For the text-containing cell, return its midpoint in (X, Y) coordinate format. 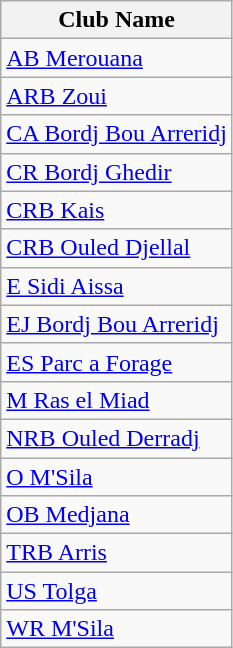
E Sidi Aissa (117, 286)
US Tolga (117, 591)
EJ Bordj Bou Arreridj (117, 324)
O M'Sila (117, 477)
WR M'Sila (117, 629)
OB Medjana (117, 515)
M Ras el Miad (117, 400)
Club Name (117, 20)
ES Parc a Forage (117, 362)
ARB Zoui (117, 96)
CRB Kais (117, 210)
AB Merouana (117, 58)
CA Bordj Bou Arreridj (117, 134)
NRB Ouled Derradj (117, 438)
CRB Ouled Djellal (117, 248)
TRB Arris (117, 553)
CR Bordj Ghedir (117, 172)
